Locate the cell with the specified text and output its [x, y] center coordinate. 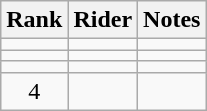
Notes [172, 20]
Rank [34, 20]
4 [34, 91]
Rider [103, 20]
